Locate the cell with the specified text and output its [x, y] center coordinate. 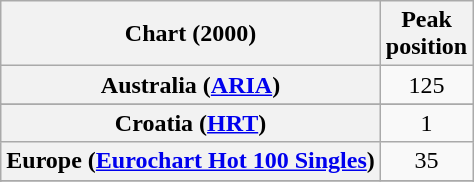
125 [426, 85]
Peakposition [426, 34]
Chart (2000) [191, 34]
35 [426, 161]
Europe (Eurochart Hot 100 Singles) [191, 161]
Australia (ARIA) [191, 85]
1 [426, 123]
Croatia (HRT) [191, 123]
